Provide the (x, y) coordinate of the cell's center where the given text is located.  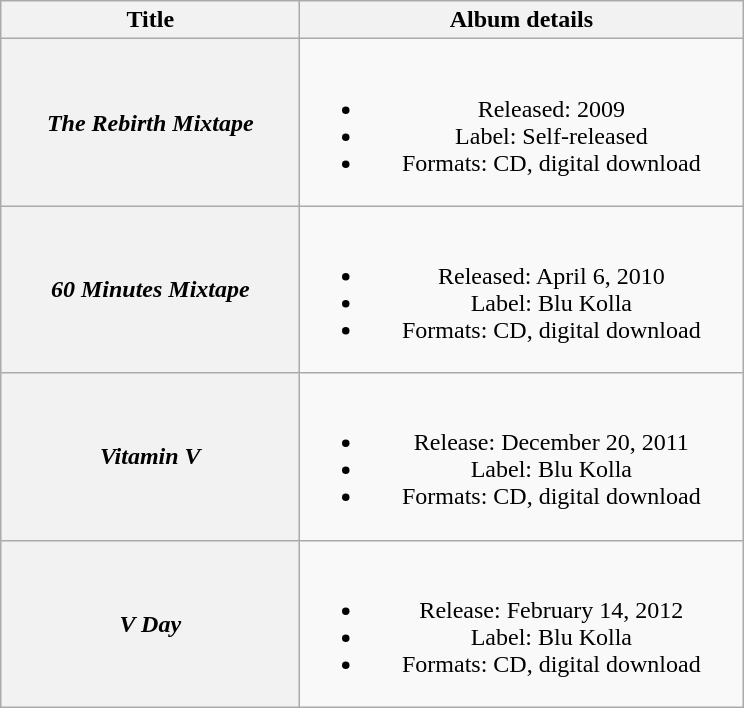
60 Minutes Mixtape (150, 290)
Released: 2009Label: Self-releasedFormats: CD, digital download (522, 122)
Vitamin V (150, 456)
The Rebirth Mixtape (150, 122)
V Day (150, 624)
Album details (522, 20)
Title (150, 20)
Release: February 14, 2012Label: Blu KollaFormats: CD, digital download (522, 624)
Released: April 6, 2010Label: Blu KollaFormats: CD, digital download (522, 290)
Release: December 20, 2011Label: Blu KollaFormats: CD, digital download (522, 456)
